Detect which cell encompasses the target text, then output its (X, Y) center coordinate. 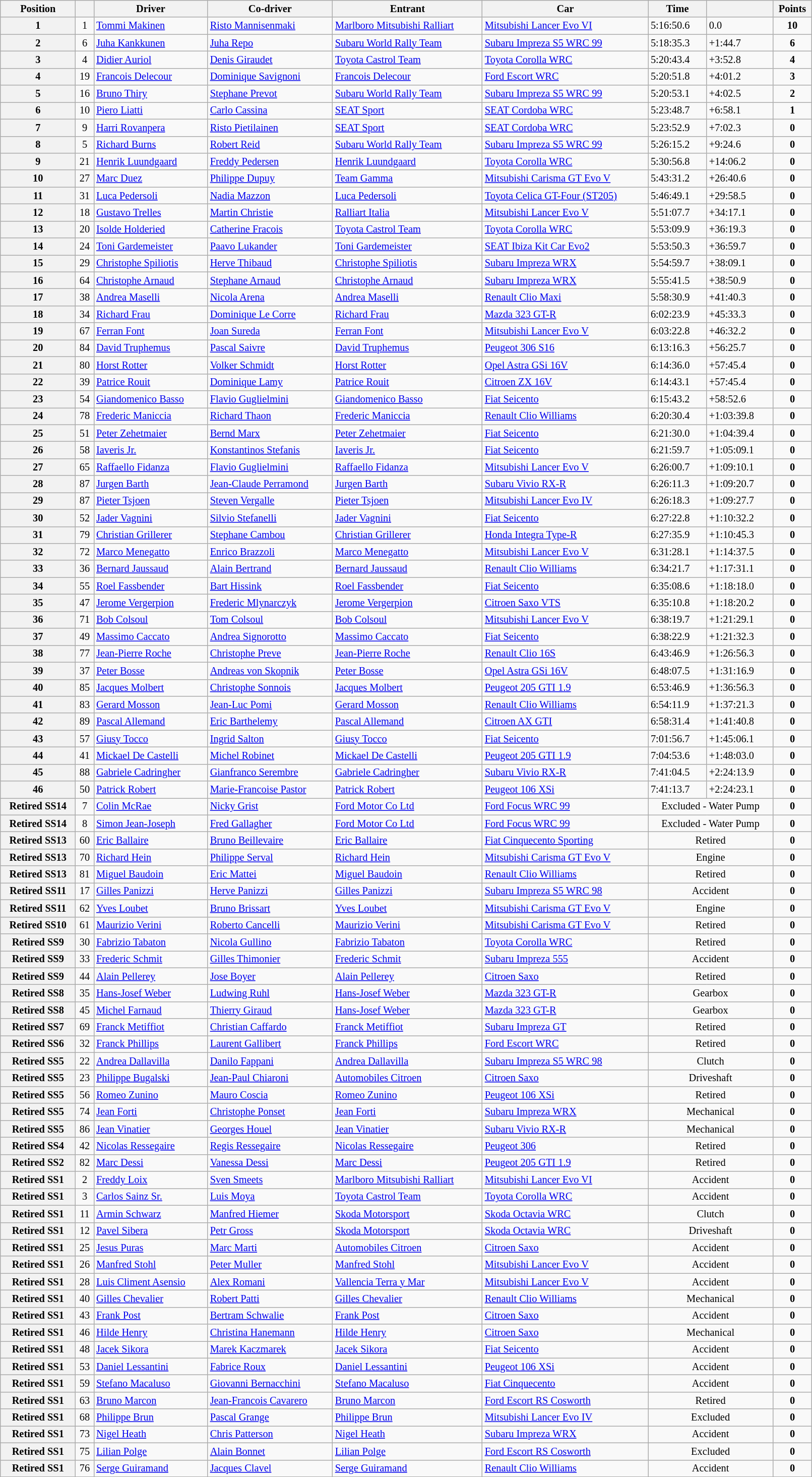
Risto Mannisenmaki (270, 26)
83 (85, 704)
Co-driver (270, 9)
6:14:36.0 (677, 365)
6:58:31.4 (677, 722)
+1:31:16.9 (740, 671)
47 (85, 603)
Denis Giraudet (270, 60)
5:20:53.1 (677, 94)
Jean-Luc Pomi (270, 704)
7:41:04.5 (677, 773)
+38:09.1 (740, 263)
+3:52.8 (740, 60)
Stephane Prevot (270, 94)
Danilo Fappani (270, 1061)
+1:14:37.5 (740, 552)
+1:44.7 (740, 43)
Isolde Holderied (151, 229)
+7:02.3 (740, 128)
Dominique Le Corre (270, 314)
Herve Panizzi (270, 891)
Nicola Arena (270, 297)
Tommi Makinen (151, 26)
80 (85, 365)
+26:40.6 (740, 179)
Silvio Stefanelli (270, 518)
5:54:59.7 (677, 263)
6:13:16.3 (677, 348)
+1:09:20.7 (740, 484)
+1:05:09.1 (740, 450)
5:16:50.6 (677, 26)
6:43:46.9 (677, 654)
60 (85, 841)
Freddy Loix (151, 1180)
Bruno Thiry (151, 94)
76 (85, 1468)
68 (85, 1417)
Retired SS4 (38, 1146)
57 (85, 739)
5:23:48.7 (677, 110)
86 (85, 1129)
Roberto Cancelli (270, 925)
72 (85, 552)
6:21:59.7 (677, 450)
Ludwing Ruhl (270, 993)
Risto Pietilainen (270, 128)
Christophe Preve (270, 654)
Regis Ressegaire (270, 1146)
Joan Sureda (270, 331)
6:20:30.4 (677, 416)
Dominique Savignoni (270, 77)
73 (85, 1434)
88 (85, 773)
+1:18:18.0 (740, 586)
Time (677, 9)
Car (566, 9)
Citroen AX GTI (566, 722)
6:27:35.9 (677, 535)
6:26:18.3 (677, 501)
+1:09:10.1 (740, 467)
Volker Schmidt (270, 365)
77 (85, 654)
+9:24.6 (740, 145)
Thierry Giraud (270, 1010)
+58:52.6 (740, 399)
+4:01.2 (740, 77)
Giovanni Bernacchini (270, 1383)
Alex Romani (270, 1282)
0.0 (740, 26)
+1:17:31.1 (740, 569)
Laurent Gallibert (270, 1044)
85 (85, 688)
+45:33.3 (740, 314)
63 (85, 1400)
Colin McRae (151, 806)
Retired SS10 (38, 925)
+1:09:27.7 (740, 501)
70 (85, 857)
Retired SS7 (38, 1027)
Georges Houel (270, 1129)
84 (85, 348)
+4:02.5 (740, 94)
Alain Bonnet (270, 1451)
6:03:22.8 (677, 331)
65 (85, 467)
Marc Marti (270, 1248)
Marek Kaczmarek (270, 1349)
Citroen ZX 16V (566, 382)
52 (85, 518)
+2:24:23.1 (740, 790)
Retired SS2 (38, 1163)
51 (85, 433)
5:55:41.5 (677, 280)
75 (85, 1451)
14 (38, 247)
6:14:43.1 (677, 382)
5:53:50.3 (677, 247)
Harri Rovanpera (151, 128)
Richard Thaon (270, 416)
Citroen Saxo VTS (566, 603)
Philippe Serval (270, 857)
62 (85, 908)
5:20:51.8 (677, 77)
6:31:28.1 (677, 552)
+2:24:13.9 (740, 773)
Renault Clio Maxi (566, 297)
89 (85, 722)
Christophe Ponset (270, 1112)
Nicky Grist (270, 806)
Andreas von Skopnik (270, 671)
5:30:56.8 (677, 161)
Gianfranco Serembre (270, 773)
69 (85, 1027)
Christian Caffardo (270, 1027)
+1:10:45.3 (740, 535)
Ralliart Italia (407, 212)
Philippe Dupuy (270, 179)
Richard Burns (151, 145)
7:41:13.7 (677, 790)
+14:06.2 (740, 161)
Catherine Fracois (270, 229)
Fiat Cinquecento (566, 1383)
Herve Thibaud (270, 263)
+1:26:56.3 (740, 654)
Stephane Cambou (270, 535)
59 (85, 1383)
Luis Moya (270, 1197)
5:18:35.3 (677, 43)
Marc Duez (151, 179)
+1:37:21.3 (740, 704)
13 (38, 229)
6:35:10.8 (677, 603)
79 (85, 535)
Fred Gallagher (270, 823)
+36:19.3 (740, 229)
Team Gamma (407, 179)
+1:03:39.8 (740, 416)
48 (85, 1349)
Fabrice Roux (270, 1367)
Fiat Cinquecento Sporting (566, 841)
Didier Auriol (151, 60)
50 (85, 790)
+1:21:32.3 (740, 637)
Pavel Sibera (151, 1231)
6:02:23.9 (677, 314)
Driver (151, 9)
+34:17.1 (740, 212)
6:34:21.7 (677, 569)
Jesus Puras (151, 1248)
Jose Boyer (270, 976)
+1:36:56.3 (740, 688)
Vallencia Terra y Mar (407, 1282)
Manfred Hiemer (270, 1214)
Gustavo Trelles (151, 212)
Vanessa Dessi (270, 1163)
Stephane Arnaud (270, 280)
+1:45:06.1 (740, 739)
Retired SS6 (38, 1044)
Subaru Impreza 555 (566, 959)
+1:21:29.1 (740, 620)
Jacques Clavel (270, 1468)
Bertram Schwalie (270, 1316)
6:48:07.5 (677, 671)
Frederic Mlynarczyk (270, 603)
74 (85, 1112)
+41:40.3 (740, 297)
53 (85, 1367)
Peter Muller (270, 1265)
5:43:31.2 (677, 179)
Nadia Mazzon (270, 196)
6:26:11.3 (677, 484)
Sven Smeets (270, 1180)
Robert Patti (270, 1298)
Pascal Grange (270, 1417)
Ingrid Salton (270, 739)
Enrico Brazzoli (270, 552)
Bernd Marx (270, 433)
56 (85, 1095)
Entrant (407, 9)
64 (85, 280)
Juha Kankkunen (151, 43)
Peugeot 306 S16 (566, 348)
81 (85, 874)
7:04:53.6 (677, 755)
Eric Mattei (270, 874)
6:38:22.9 (677, 637)
Jean-Francois Cavarero (270, 1400)
Martin Christie (270, 212)
67 (85, 331)
Carlo Cassina (270, 110)
Simon Jean-Joseph (151, 823)
6:27:22.8 (677, 518)
6:38:19.7 (677, 620)
78 (85, 416)
6:26:00.7 (677, 467)
Jean-Paul Chiaroni (270, 1078)
Piero Liatti (151, 110)
Paavo Lukander (270, 247)
15 (38, 263)
+1:04:39.4 (740, 433)
+56:25.7 (740, 348)
6:54:11.9 (677, 704)
Pascal Saivre (270, 348)
+46:32.2 (740, 331)
Gilles Thimonier (270, 959)
5:46:49.1 (677, 196)
Toyota Celica GT-Four (ST205) (566, 196)
Eric Barthelemy (270, 722)
Michel Robinet (270, 755)
55 (85, 586)
7:01:56.7 (677, 739)
Marie-Francoise Pastor (270, 790)
82 (85, 1163)
5:26:15.2 (677, 145)
+29:58.5 (740, 196)
Tom Colsoul (270, 620)
71 (85, 620)
Petr Gross (270, 1231)
SEAT Ibiza Kit Car Evo2 (566, 247)
Michel Farnaud (151, 1010)
+6:58.1 (740, 110)
Steven Vergalle (270, 501)
5:58:30.9 (677, 297)
+1:18:20.2 (740, 603)
5:53:09.9 (677, 229)
58 (85, 450)
Christina Hanemann (270, 1333)
5:51:07.7 (677, 212)
Konstantinos Stefanis (270, 450)
54 (85, 399)
Freddy Pedersen (270, 161)
6:35:08.6 (677, 586)
+1:41:40.8 (740, 722)
Subaru Impreza GT (566, 1027)
Chris Patterson (270, 1434)
+1:10:32.2 (740, 518)
5:23:52.9 (677, 128)
+36:59.7 (740, 247)
Carlos Sainz Sr. (151, 1197)
Alain Bertrand (270, 569)
Dominique Lamy (270, 382)
Peugeot 306 (566, 1146)
+1:48:03.0 (740, 755)
Philippe Bugalski (151, 1078)
Jean-Claude Perramond (270, 484)
Honda Integra Type-R (566, 535)
Mauro Coscia (270, 1095)
61 (85, 925)
Christophe Sonnois (270, 688)
+38:50.9 (740, 280)
Andrea Signorotto (270, 637)
Luis Climent Asensio (151, 1282)
Juha Repo (270, 43)
Bruno Brissart (270, 908)
Armin Schwarz (151, 1214)
Nicola Gullino (270, 942)
49 (85, 637)
Points (792, 9)
Bruno Beillevaire (270, 841)
Position (38, 9)
6:15:43.2 (677, 399)
Robert Reid (270, 145)
6:53:46.9 (677, 688)
6:21:30.0 (677, 433)
Renault Clio 16S (566, 654)
Bart Hissink (270, 586)
5:20:43.4 (677, 60)
